Identify which cell holds the provided text, then report its [X, Y] central coordinate. 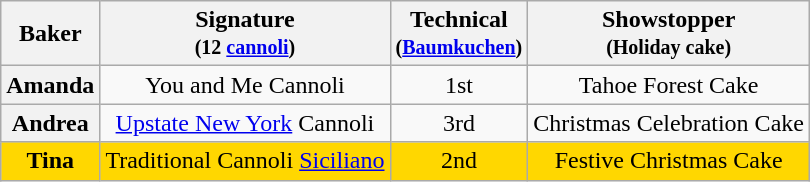
Traditional Cannoli Siciliano [245, 161]
Andrea [50, 123]
Tina [50, 161]
Amanda [50, 85]
1st [459, 85]
Christmas Celebration Cake [669, 123]
Upstate New York Cannoli [245, 123]
Technical(Baumkuchen) [459, 34]
Showstopper(Holiday cake) [669, 34]
2nd [459, 161]
Baker [50, 34]
Signature(12 cannoli) [245, 34]
Festive Christmas Cake [669, 161]
You and Me Cannoli [245, 85]
Tahoe Forest Cake [669, 85]
3rd [459, 123]
